Locate the cell with the specified text and output its (x, y) center coordinate. 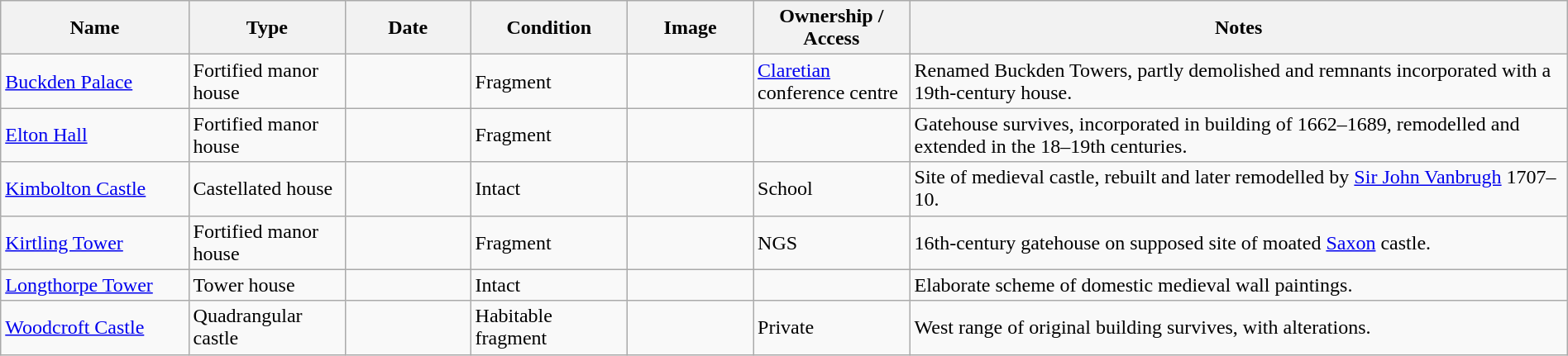
Habitable fragment (549, 327)
School (832, 188)
Gatehouse survives, incorporated in building of 1662–1689, remodelled and extended in the 18–19th centuries. (1239, 135)
Longthorpe Tower (94, 285)
Claretian conference centre (832, 81)
Elaborate scheme of domestic medieval wall paintings. (1239, 285)
Renamed Buckden Towers, partly demolished and remnants incorporated with a 19th-century house. (1239, 81)
NGS (832, 243)
Date (409, 28)
Private (832, 327)
Kimbolton Castle (94, 188)
Site of medieval castle, rebuilt and later remodelled by Sir John Vanbrugh 1707–10. (1239, 188)
Name (94, 28)
West range of original building survives, with alterations. (1239, 327)
Castellated house (266, 188)
16th-century gatehouse on supposed site of moated Saxon castle. (1239, 243)
Notes (1239, 28)
Type (266, 28)
Kirtling Tower (94, 243)
Image (691, 28)
Ownership / Access (832, 28)
Tower house (266, 285)
Woodcroft Castle (94, 327)
Condition (549, 28)
Buckden Palace (94, 81)
Elton Hall (94, 135)
Quadrangular castle (266, 327)
